For the text-containing cell, return its midpoint in [x, y] coordinate format. 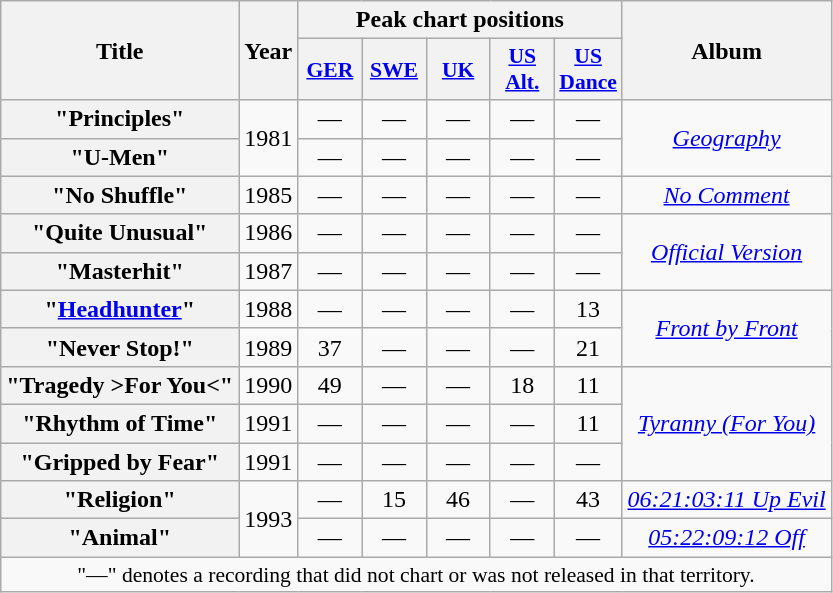
UK [458, 70]
Front by Front [726, 328]
Title [120, 50]
"U-Men" [120, 157]
"Never Stop!" [120, 347]
37 [330, 347]
1987 [268, 271]
SWE [394, 70]
1986 [268, 233]
1993 [268, 519]
"Headhunter" [120, 309]
GER [330, 70]
"Masterhit" [120, 271]
1985 [268, 195]
"Animal" [120, 538]
13 [588, 309]
49 [330, 385]
1990 [268, 385]
No Comment [726, 195]
1989 [268, 347]
USAlt. [522, 70]
"Principles" [120, 119]
"Religion" [120, 500]
15 [394, 500]
21 [588, 347]
43 [588, 500]
Geography [726, 138]
18 [522, 385]
Album [726, 50]
"Gripped by Fear" [120, 461]
Peak chart positions [460, 20]
"Quite Unusual" [120, 233]
"Tragedy >For You<" [120, 385]
Tyranny (For You) [726, 423]
46 [458, 500]
05:22:09:12 Off [726, 538]
USDance [588, 70]
"Rhythm of Time" [120, 423]
06:21:03:11 Up Evil [726, 500]
1981 [268, 138]
Year [268, 50]
1988 [268, 309]
Official Version [726, 252]
"—" denotes a recording that did not chart or was not released in that territory. [416, 575]
"No Shuffle" [120, 195]
